Detect which cell encompasses the target text, then output its (x, y) center coordinate. 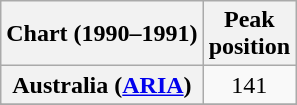
Chart (1990–1991) (102, 34)
141 (249, 85)
Australia (ARIA) (102, 85)
Peakposition (249, 34)
